Output the [x, y] coordinate of the center of the cell containing the given text.  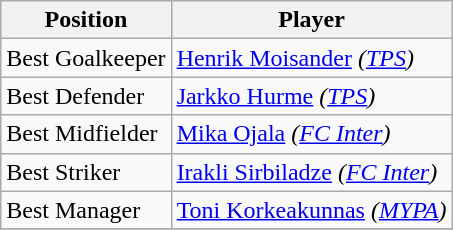
Position [86, 20]
Henrik Moisander (TPS) [312, 58]
Best Manager [86, 210]
Best Striker [86, 172]
Best Midfielder [86, 134]
Mika Ojala (FC Inter) [312, 134]
Toni Korkeakunnas (MYPA) [312, 210]
Player [312, 20]
Jarkko Hurme (TPS) [312, 96]
Irakli Sirbiladze (FC Inter) [312, 172]
Best Goalkeeper [86, 58]
Best Defender [86, 96]
